Provide the (x, y) coordinate of the cell's center where the given text is located.  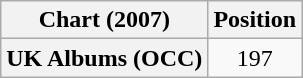
UK Albums (OCC) (104, 58)
Position (255, 20)
Chart (2007) (104, 20)
197 (255, 58)
